Locate the cell with the specified text and output its (X, Y) center coordinate. 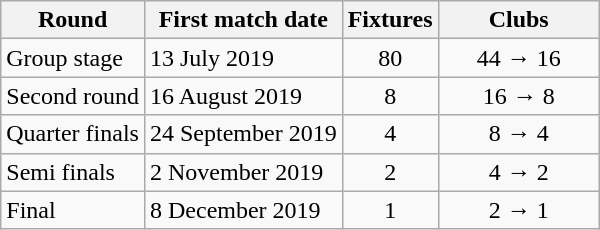
Group stage (73, 58)
80 (390, 58)
Quarter finals (73, 134)
Clubs (518, 20)
8 → 4 (518, 134)
Fixtures (390, 20)
2 November 2019 (243, 172)
First match date (243, 20)
1 (390, 210)
Second round (73, 96)
8 December 2019 (243, 210)
2 (390, 172)
Semi finals (73, 172)
44 → 16 (518, 58)
Final (73, 210)
13 July 2019 (243, 58)
2 → 1 (518, 210)
4 → 2 (518, 172)
16 August 2019 (243, 96)
Round (73, 20)
24 September 2019 (243, 134)
16 → 8 (518, 96)
4 (390, 134)
8 (390, 96)
